For the text-containing cell, return its midpoint in [x, y] coordinate format. 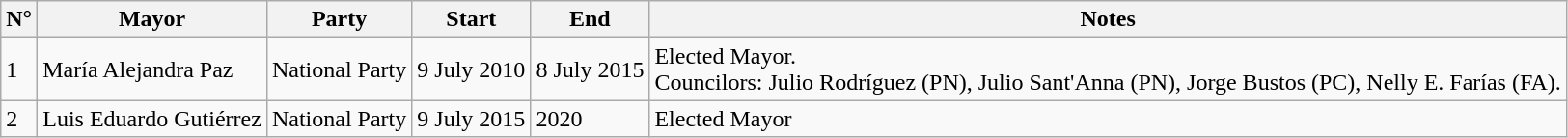
N° [19, 19]
Elected Mayor [1108, 119]
8 July 2015 [591, 69]
2020 [591, 119]
Party [339, 19]
Start [471, 19]
Mayor [152, 19]
María Alejandra Paz [152, 69]
End [591, 19]
Elected Mayor.Councilors: Julio Rodríguez (PN), Julio Sant'Anna (PN), Jorge Bustos (PC), Nelly E. Farías (FA). [1108, 69]
1 [19, 69]
Luis Eduardo Gutiérrez [152, 119]
2 [19, 119]
Notes [1108, 19]
9 July 2015 [471, 119]
9 July 2010 [471, 69]
